Return the (x, y) coordinate for the center point of the cell that contains the specified text.  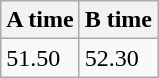
B time (118, 20)
52.30 (118, 58)
A time (40, 20)
51.50 (40, 58)
